Provide the (x, y) coordinate of the cell's center where the given text is located.  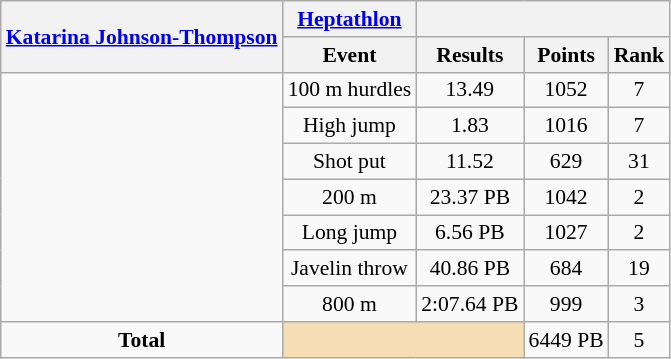
684 (566, 269)
1052 (566, 90)
1016 (566, 126)
Katarina Johnson-Thompson (142, 36)
1.83 (470, 126)
High jump (350, 126)
31 (640, 162)
13.49 (470, 90)
3 (640, 304)
23.37 PB (470, 197)
5 (640, 340)
19 (640, 269)
200 m (350, 197)
Rank (640, 55)
Javelin throw (350, 269)
Long jump (350, 233)
Points (566, 55)
Total (142, 340)
11.52 (470, 162)
999 (566, 304)
100 m hurdles (350, 90)
Shot put (350, 162)
Event (350, 55)
629 (566, 162)
Results (470, 55)
2:07.64 PB (470, 304)
1027 (566, 233)
6.56 PB (470, 233)
Heptathlon (350, 19)
6449 PB (566, 340)
800 m (350, 304)
40.86 PB (470, 269)
1042 (566, 197)
